Determine the [X, Y] coordinate at the center of the cell enclosing the given text.  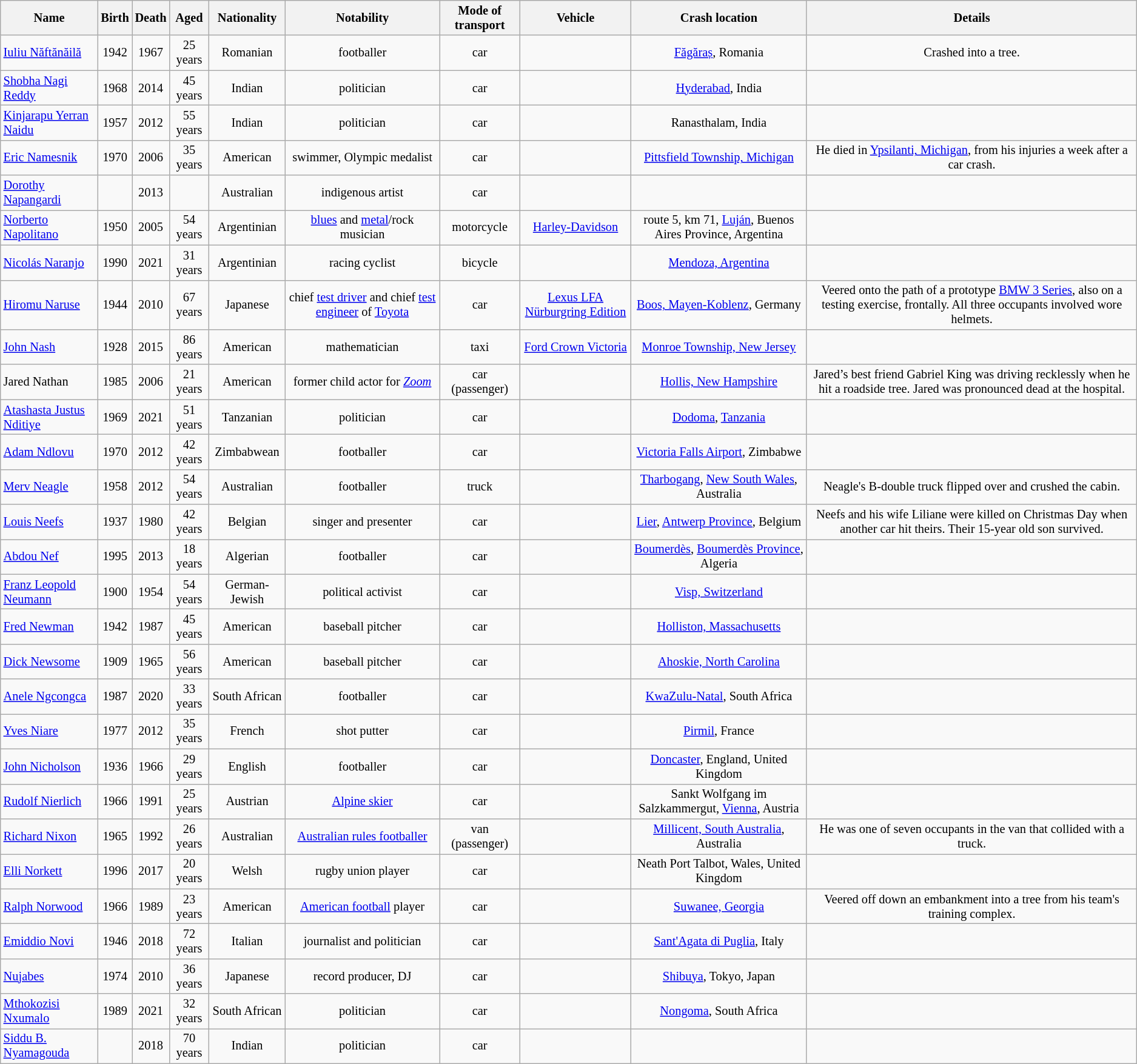
Ahoskie, North Carolina [719, 661]
Emiddio Novi [50, 941]
Norberto Napolitano [50, 227]
Veered onto the path of a prototype BMW 3 Series, also on a testing exercise, frontally. All three occupants involved wore helmets. [971, 305]
1968 [115, 88]
21 years [189, 382]
Nationality [247, 18]
shot putter [362, 731]
1974 [115, 976]
mathematician [362, 347]
Belgian [247, 522]
He was one of seven occupants in the van that collided with a truck. [971, 836]
72 years [189, 941]
Eric Namesnik [50, 158]
blues and metal/rock musician [362, 227]
truck [480, 487]
Death [151, 18]
Vehicle [576, 18]
Austrian [247, 801]
chief test driver and chief test engineer of Toyota [362, 305]
2005 [151, 227]
Pittsfield Township, Michigan [719, 158]
motorcycle [480, 227]
1980 [151, 522]
Dodoma, Tanzania [719, 417]
1957 [115, 122]
2020 [151, 697]
1928 [115, 347]
Nongoma, South Africa [719, 1011]
Jared Nathan [50, 382]
Franz Leopold Neumann [50, 592]
1990 [115, 263]
Nicolás Naranjo [50, 263]
2017 [151, 871]
Mthokozisi Nxumalo [50, 1011]
67 years [189, 305]
Neath Port Talbot, Wales, United Kingdom [719, 871]
Romanian [247, 53]
Neagle's B-double truck flipped over and crushed the cabin. [971, 487]
Welsh [247, 871]
Harley-Davidson [576, 227]
Jared’s best friend Gabriel King was driving recklessly when he hit a roadside tree. Jared was pronounced dead at the hospital. [971, 382]
Alpine skier [362, 801]
Adam Ndlovu [50, 452]
Tharbogang, New South Wales, Australia [719, 487]
Ford Crown Victoria [576, 347]
1996 [115, 871]
rugby union player [362, 871]
1958 [115, 487]
French [247, 731]
1991 [151, 801]
1937 [115, 522]
56 years [189, 661]
John Nicholson [50, 766]
swimmer, Olympic medalist [362, 158]
car (passenger) [480, 382]
31 years [189, 263]
Lier, Antwerp Province, Belgium [719, 522]
1967 [151, 53]
70 years [189, 1046]
racing cyclist [362, 263]
Australian rules footballer [362, 836]
33 years [189, 697]
Fred Newman [50, 626]
Hyderabad, India [719, 88]
Yves Niare [50, 731]
Siddu B. Nyamagouda [50, 1046]
Boumerdès, Boumerdès Province, Algeria [719, 557]
Anele Ngcongca [50, 697]
1944 [115, 305]
indigenous artist [362, 193]
Ralph Norwood [50, 906]
Lexus LFA Nürburgring Edition [576, 305]
Louis Neefs [50, 522]
Name [50, 18]
Richard Nixon [50, 836]
singer and presenter [362, 522]
Sankt Wolfgang im Salzkammergut, Vienna, Austria [719, 801]
Holliston, Massachusetts [719, 626]
Birth [115, 18]
Pirmil, France [719, 731]
1969 [115, 417]
Doncaster, England, United Kingdom [719, 766]
Boos, Mayen-Koblenz, Germany [719, 305]
Ranasthalam, India [719, 122]
Victoria Falls Airport, Zimbabwe [719, 452]
86 years [189, 347]
Dick Newsome [50, 661]
1954 [151, 592]
Millicent, South Australia, Australia [719, 836]
20 years [189, 871]
Aged [189, 18]
Italian [247, 941]
American football player [362, 906]
1946 [115, 941]
Abdou Nef [50, 557]
John Nash [50, 347]
51 years [189, 417]
Visp, Switzerland [719, 592]
Hiromu Naruse [50, 305]
record producer, DJ [362, 976]
English [247, 766]
1900 [115, 592]
2014 [151, 88]
journalist and politician [362, 941]
Algerian [247, 557]
He died in Ypsilanti, Michigan, from his injuries a week after a car crash. [971, 158]
former child actor for Zoom [362, 382]
Rudolf Nierlich [50, 801]
36 years [189, 976]
2015 [151, 347]
Kinjarapu Yerran Naidu [50, 122]
political activist [362, 592]
Sant'Agata di Puglia, Italy [719, 941]
32 years [189, 1011]
Veered off down an embankment into a tree from his team's training complex. [971, 906]
1985 [115, 382]
1936 [115, 766]
Făgăraș, Romania [719, 53]
Merv Neagle [50, 487]
1977 [115, 731]
Crashed into a tree. [971, 53]
23 years [189, 906]
Atashasta Justus Nditiye [50, 417]
Tanzanian [247, 417]
29 years [189, 766]
18 years [189, 557]
1909 [115, 661]
Hollis, New Hampshire [719, 382]
Details [971, 18]
route 5, km 71, Luján, Buenos Aires Province, Argentina [719, 227]
Dorothy Napangardi [50, 193]
Zimbabwean [247, 452]
Neefs and his wife Liliane were killed on Christmas Day when another car hit theirs. Their 15-year old son survived. [971, 522]
1950 [115, 227]
Shibuya, Tokyo, Japan [719, 976]
Notability [362, 18]
van (passenger) [480, 836]
26 years [189, 836]
German-Jewish [247, 592]
Shobha Nagi Reddy [50, 88]
Crash location [719, 18]
Mendoza, Argentina [719, 263]
KwaZulu-Natal, South Africa [719, 697]
55 years [189, 122]
Elli Norkett [50, 871]
Mode of transport [480, 18]
taxi [480, 347]
Nujabes [50, 976]
1995 [115, 557]
1992 [151, 836]
Monroe Township, New Jersey [719, 347]
bicycle [480, 263]
Suwanee, Georgia [719, 906]
Iuliu Năftănăilă [50, 53]
